Find where the given text appears and provide that cell's center as (X, Y) coordinate. 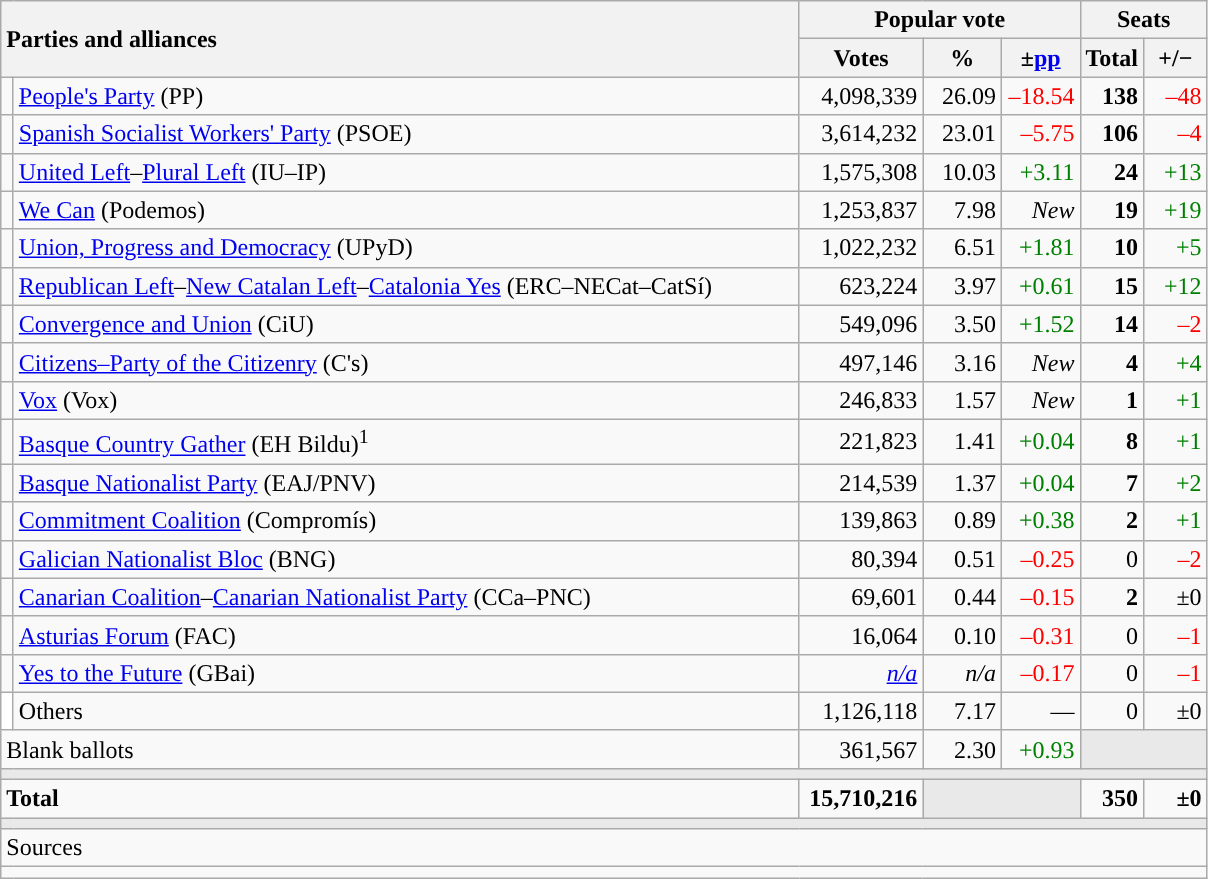
214,539 (861, 483)
7 (1112, 483)
0.51 (962, 559)
14 (1112, 324)
7.98 (962, 210)
–0.31 (1040, 635)
Republican Left–New Catalan Left–Catalonia Yes (ERC–NECat–CatSí) (406, 286)
–0.17 (1040, 673)
Blank ballots (400, 749)
–4 (1176, 134)
361,567 (861, 749)
138 (1112, 96)
Sources (604, 848)
+1.81 (1040, 248)
1.41 (962, 442)
Spanish Socialist Workers' Party (PSOE) (406, 134)
+19 (1176, 210)
7.17 (962, 711)
69,601 (861, 597)
3.50 (962, 324)
Convergence and Union (CiU) (406, 324)
Asturias Forum (FAC) (406, 635)
8 (1112, 442)
6.51 (962, 248)
2.30 (962, 749)
+0.93 (1040, 749)
4,098,339 (861, 96)
–0.15 (1040, 597)
10.03 (962, 172)
% (962, 58)
Votes (861, 58)
Parties and alliances (400, 39)
3,614,232 (861, 134)
1,575,308 (861, 172)
3.97 (962, 286)
139,863 (861, 521)
19 (1112, 210)
246,833 (861, 400)
+/− (1176, 58)
–48 (1176, 96)
549,096 (861, 324)
+0.38 (1040, 521)
497,146 (861, 362)
— (1040, 711)
Others (406, 711)
15,710,216 (861, 799)
23.01 (962, 134)
Popular vote (940, 20)
0.10 (962, 635)
0.89 (962, 521)
Basque Nationalist Party (EAJ/PNV) (406, 483)
+1.52 (1040, 324)
1,022,232 (861, 248)
+0.61 (1040, 286)
–5.75 (1040, 134)
Basque Country Gather (EH Bildu)1 (406, 442)
623,224 (861, 286)
1 (1112, 400)
+2 (1176, 483)
350 (1112, 799)
Citizens–Party of the Citizenry (C's) (406, 362)
Canarian Coalition–Canarian Nationalist Party (CCa–PNC) (406, 597)
Union, Progress and Democracy (UPyD) (406, 248)
People's Party (PP) (406, 96)
1.57 (962, 400)
+12 (1176, 286)
+13 (1176, 172)
15 (1112, 286)
16,064 (861, 635)
80,394 (861, 559)
1,126,118 (861, 711)
–0.25 (1040, 559)
Yes to the Future (GBai) (406, 673)
1.37 (962, 483)
Galician Nationalist Bloc (BNG) (406, 559)
10 (1112, 248)
+4 (1176, 362)
0.44 (962, 597)
24 (1112, 172)
–18.54 (1040, 96)
1,253,837 (861, 210)
221,823 (861, 442)
We Can (Podemos) (406, 210)
United Left–Plural Left (IU–IP) (406, 172)
+5 (1176, 248)
Commitment Coalition (Compromís) (406, 521)
3.16 (962, 362)
26.09 (962, 96)
4 (1112, 362)
Seats (1144, 20)
106 (1112, 134)
Vox (Vox) (406, 400)
±pp (1040, 58)
+3.11 (1040, 172)
